From the cell containing the given text, extract its center point as (X, Y) coordinate. 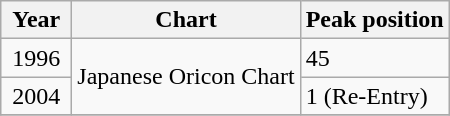
1996 (36, 58)
Chart (186, 20)
Peak position (374, 20)
2004 (36, 96)
45 (374, 58)
1 (Re-Entry) (374, 96)
Japanese Oricon Chart (186, 77)
Year (36, 20)
